Identify which cell holds the provided text, then report its (x, y) central coordinate. 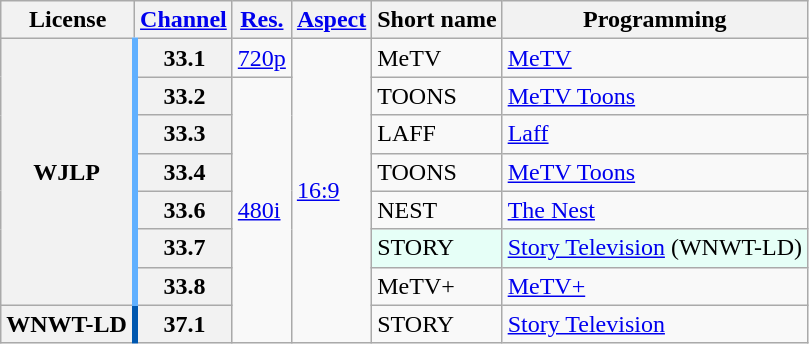
WNWT-LD (68, 324)
The Nest (654, 210)
Channel (184, 20)
33.4 (184, 172)
16:9 (331, 191)
480i (262, 210)
Story Television (654, 324)
33.6 (184, 210)
720p (262, 58)
NEST (437, 210)
33.3 (184, 134)
WJLP (68, 172)
33.2 (184, 96)
Res. (262, 20)
License (68, 20)
Aspect (331, 20)
33.1 (184, 58)
33.7 (184, 248)
Laff (654, 134)
37.1 (184, 324)
33.8 (184, 286)
Story Television (WNWT-LD) (654, 248)
Programming (654, 20)
Short name (437, 20)
LAFF (437, 134)
